Extract the (x, y) coordinate from the center of the cell holding the provided text.  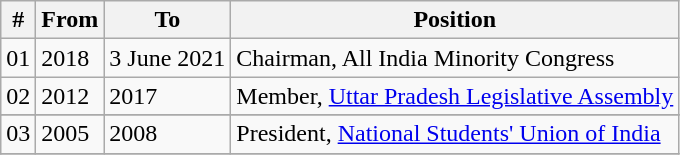
2012 (70, 96)
02 (18, 96)
# (18, 20)
2018 (70, 58)
Chairman, All India Minority Congress (455, 58)
3 June 2021 (168, 58)
Member, Uttar Pradesh Legislative Assembly (455, 96)
From (70, 20)
2017 (168, 96)
2005 (70, 134)
President, National Students' Union of India (455, 134)
To (168, 20)
Position (455, 20)
01 (18, 58)
03 (18, 134)
2008 (168, 134)
